Locate the cell with the specified text and output its (X, Y) center coordinate. 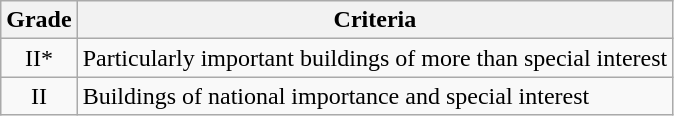
Grade (39, 20)
II* (39, 58)
Particularly important buildings of more than special interest (375, 58)
Criteria (375, 20)
Buildings of national importance and special interest (375, 96)
II (39, 96)
